Return (X, Y) of the center of cell containing provided text 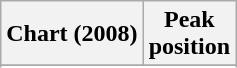
Chart (2008) (72, 34)
Peakposition (189, 34)
